From the cell containing the given text, extract its center point as (x, y) coordinate. 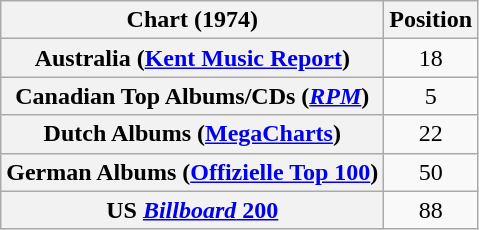
Australia (Kent Music Report) (192, 58)
22 (431, 134)
88 (431, 210)
US Billboard 200 (192, 210)
18 (431, 58)
Chart (1974) (192, 20)
Canadian Top Albums/CDs (RPM) (192, 96)
50 (431, 172)
Dutch Albums (MegaCharts) (192, 134)
German Albums (Offizielle Top 100) (192, 172)
5 (431, 96)
Position (431, 20)
